Determine the (X, Y) coordinate at the center of the cell enclosing the given text.  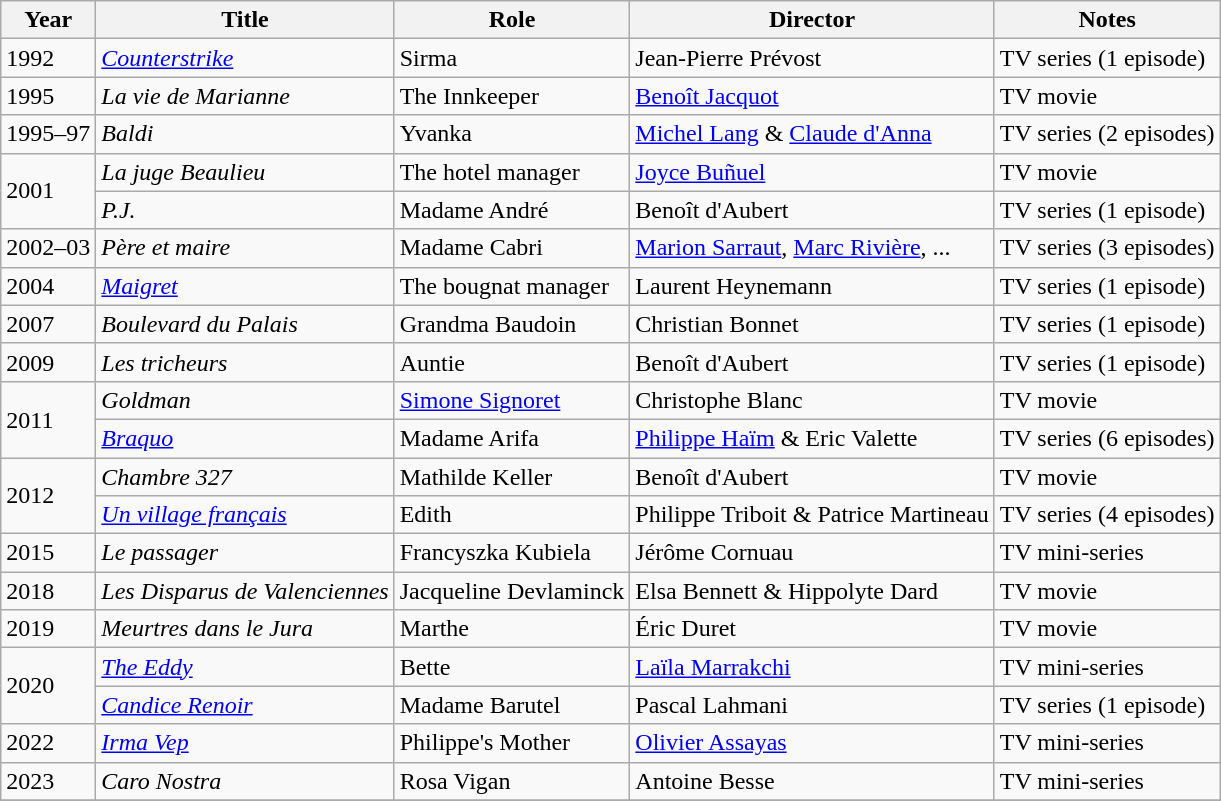
Christian Bonnet (812, 324)
Title (245, 20)
La juge Beaulieu (245, 172)
Maigret (245, 286)
The hotel manager (512, 172)
2002–03 (48, 248)
Marion Sarraut, Marc Rivière, ... (812, 248)
Madame Barutel (512, 705)
2018 (48, 591)
Olivier Assayas (812, 743)
2001 (48, 191)
Year (48, 20)
Antoine Besse (812, 781)
Simone Signoret (512, 400)
Un village français (245, 515)
Laïla Marrakchi (812, 667)
2020 (48, 686)
Jérôme Cornuau (812, 553)
Mathilde Keller (512, 477)
Laurent Heynemann (812, 286)
P.J. (245, 210)
La vie de Marianne (245, 96)
TV series (2 episodes) (1107, 134)
2012 (48, 496)
Chambre 327 (245, 477)
Benoît Jacquot (812, 96)
Pascal Lahmani (812, 705)
Madame Cabri (512, 248)
Les tricheurs (245, 362)
1995 (48, 96)
Sirma (512, 58)
2011 (48, 419)
Role (512, 20)
Jean-Pierre Prévost (812, 58)
2004 (48, 286)
2009 (48, 362)
Caro Nostra (245, 781)
Counterstrike (245, 58)
Notes (1107, 20)
Philippe Triboit & Patrice Martineau (812, 515)
Philippe's Mother (512, 743)
Michel Lang & Claude d'Anna (812, 134)
Elsa Bennett & Hippolyte Dard (812, 591)
The Innkeeper (512, 96)
Meurtres dans le Jura (245, 629)
Edith (512, 515)
1992 (48, 58)
Madame André (512, 210)
Joyce Buñuel (812, 172)
Candice Renoir (245, 705)
2015 (48, 553)
Père et maire (245, 248)
Le passager (245, 553)
Yvanka (512, 134)
Philippe Haïm & Eric Valette (812, 438)
The Eddy (245, 667)
Rosa Vigan (512, 781)
Baldi (245, 134)
TV series (6 episodes) (1107, 438)
Bette (512, 667)
Jacqueline Devlaminck (512, 591)
Éric Duret (812, 629)
Grandma Baudoin (512, 324)
The bougnat manager (512, 286)
Boulevard du Palais (245, 324)
Les Disparus de Valenciennes (245, 591)
Irma Vep (245, 743)
Auntie (512, 362)
2022 (48, 743)
2023 (48, 781)
Marthe (512, 629)
TV series (4 episodes) (1107, 515)
Francyszka Kubiela (512, 553)
1995–97 (48, 134)
Christophe Blanc (812, 400)
2007 (48, 324)
Madame Arifa (512, 438)
Director (812, 20)
TV series (3 episodes) (1107, 248)
Goldman (245, 400)
Braquo (245, 438)
2019 (48, 629)
